Output the [x, y] coordinate of the center of the cell containing the given text.  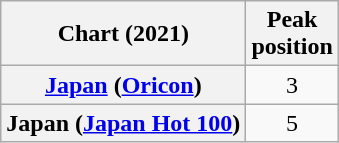
Japan (Japan Hot 100) [124, 123]
Chart (2021) [124, 34]
Japan (Oricon) [124, 85]
Peakposition [292, 34]
3 [292, 85]
5 [292, 123]
